Pinpoint the cell where the given text exists, returning its (X, Y) midpoint coordinate. 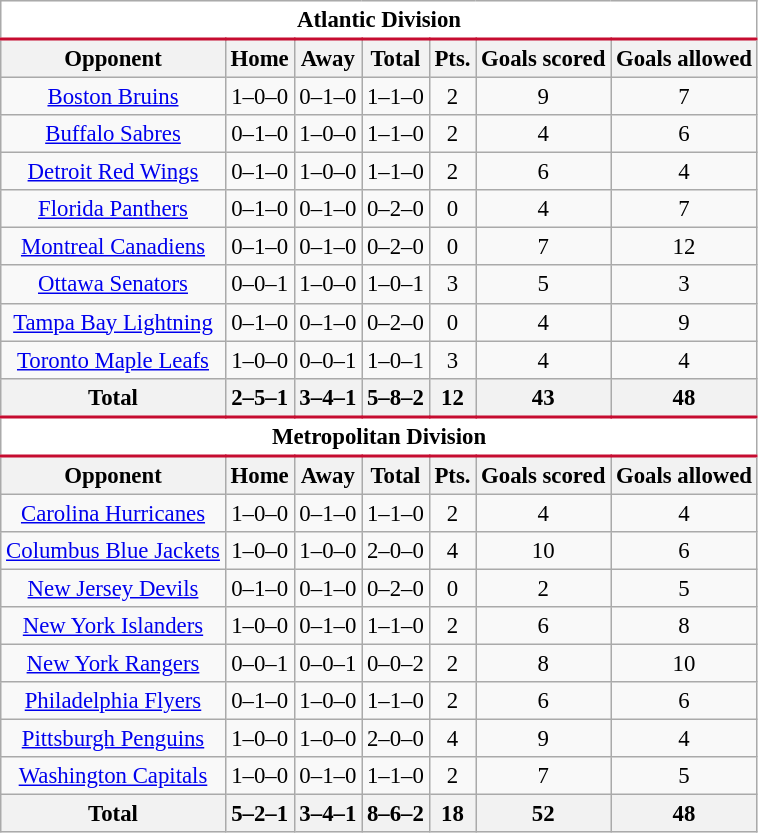
Buffalo Sabres (113, 134)
5–8–2 (396, 397)
Ottawa Senators (113, 285)
Pittsburgh Penguins (113, 739)
Carolina Hurricanes (113, 513)
52 (544, 814)
Montreal Canadiens (113, 247)
Florida Panthers (113, 209)
Columbus Blue Jackets (113, 551)
43 (544, 397)
Atlantic Division (380, 20)
Metropolitan Division (380, 436)
8–6–2 (396, 814)
Boston Bruins (113, 97)
2–5–1 (260, 397)
Tampa Bay Lightning (113, 322)
Philadelphia Flyers (113, 701)
Toronto Maple Leafs (113, 360)
New York Islanders (113, 626)
0–0–2 (396, 664)
New York Rangers (113, 664)
Detroit Red Wings (113, 172)
New Jersey Devils (113, 588)
18 (452, 814)
5–2–1 (260, 814)
Washington Capitals (113, 776)
